Extract the [x, y] coordinate from the center of the cell holding the provided text.  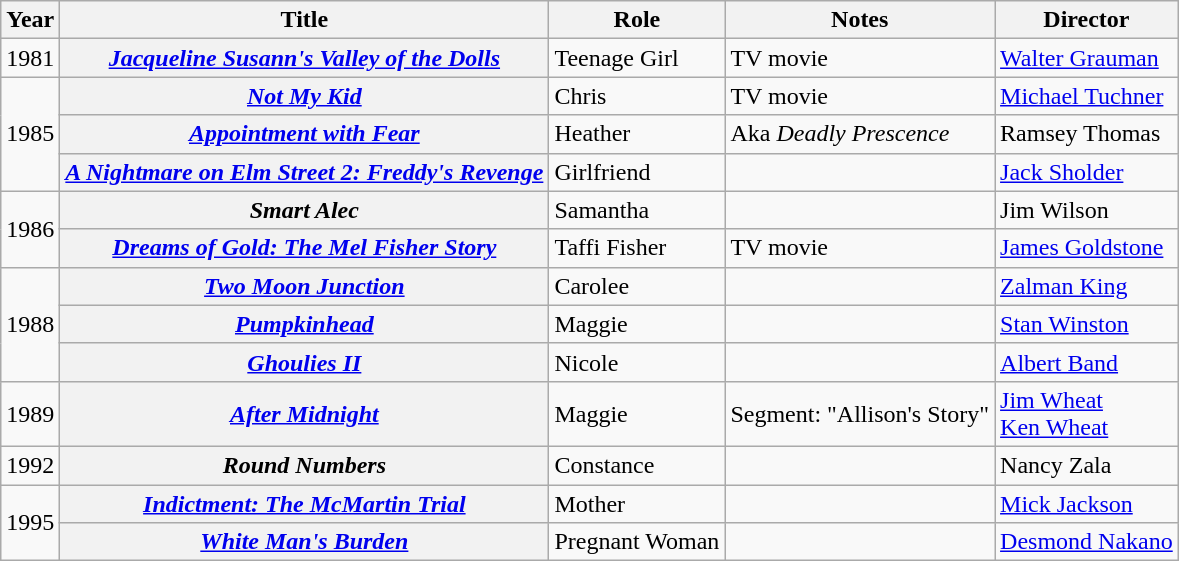
Director [1087, 20]
Teenage Girl [637, 58]
After Midnight [304, 414]
1986 [30, 229]
Jack Sholder [1087, 172]
Role [637, 20]
James Goldstone [1087, 248]
1995 [30, 522]
Taffi Fisher [637, 248]
Dreams of Gold: The Mel Fisher Story [304, 248]
Girlfriend [637, 172]
Constance [637, 465]
Two Moon Junction [304, 286]
1988 [30, 324]
Nicole [637, 362]
Notes [860, 20]
Not My Kid [304, 96]
Carolee [637, 286]
Albert Band [1087, 362]
Ghoulies II [304, 362]
1981 [30, 58]
Zalman King [1087, 286]
1985 [30, 134]
Nancy Zala [1087, 465]
Walter Grauman [1087, 58]
1989 [30, 414]
Aka Deadly Prescence [860, 134]
Ramsey Thomas [1087, 134]
Year [30, 20]
Stan Winston [1087, 324]
Title [304, 20]
A Nightmare on Elm Street 2: Freddy's Revenge [304, 172]
Michael Tuchner [1087, 96]
Mother [637, 503]
Samantha [637, 210]
Pregnant Woman [637, 542]
White Man's Burden [304, 542]
Jim Wilson [1087, 210]
1992 [30, 465]
Round Numbers [304, 465]
Segment: "Allison's Story" [860, 414]
Jacqueline Susann's Valley of the Dolls [304, 58]
Jim WheatKen Wheat [1087, 414]
Mick Jackson [1087, 503]
Pumpkinhead [304, 324]
Indictment: The McMartin Trial [304, 503]
Desmond Nakano [1087, 542]
Smart Alec [304, 210]
Appointment with Fear [304, 134]
Chris [637, 96]
Heather [637, 134]
